Identify which cell holds the provided text, then report its (X, Y) central coordinate. 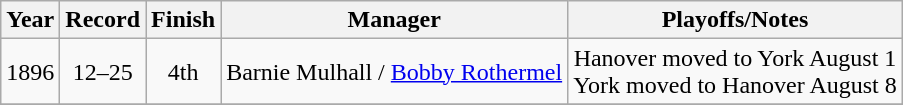
Record (103, 20)
12–25 (103, 72)
Playoffs/Notes (736, 20)
Manager (394, 20)
Year (30, 20)
Hanover moved to York August 1 York moved to Hanover August 8 (736, 72)
1896 (30, 72)
Finish (184, 20)
Barnie Mulhall / Bobby Rothermel (394, 72)
4th (184, 72)
